Return the (X, Y) coordinate for the center point of the cell that contains the specified text.  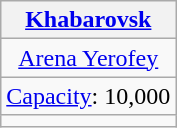
Arena Yerofey (88, 58)
Capacity: 10,000 (88, 96)
Khabarovsk (88, 20)
